Return the [x, y] coordinate for the center point of the cell that contains the specified text.  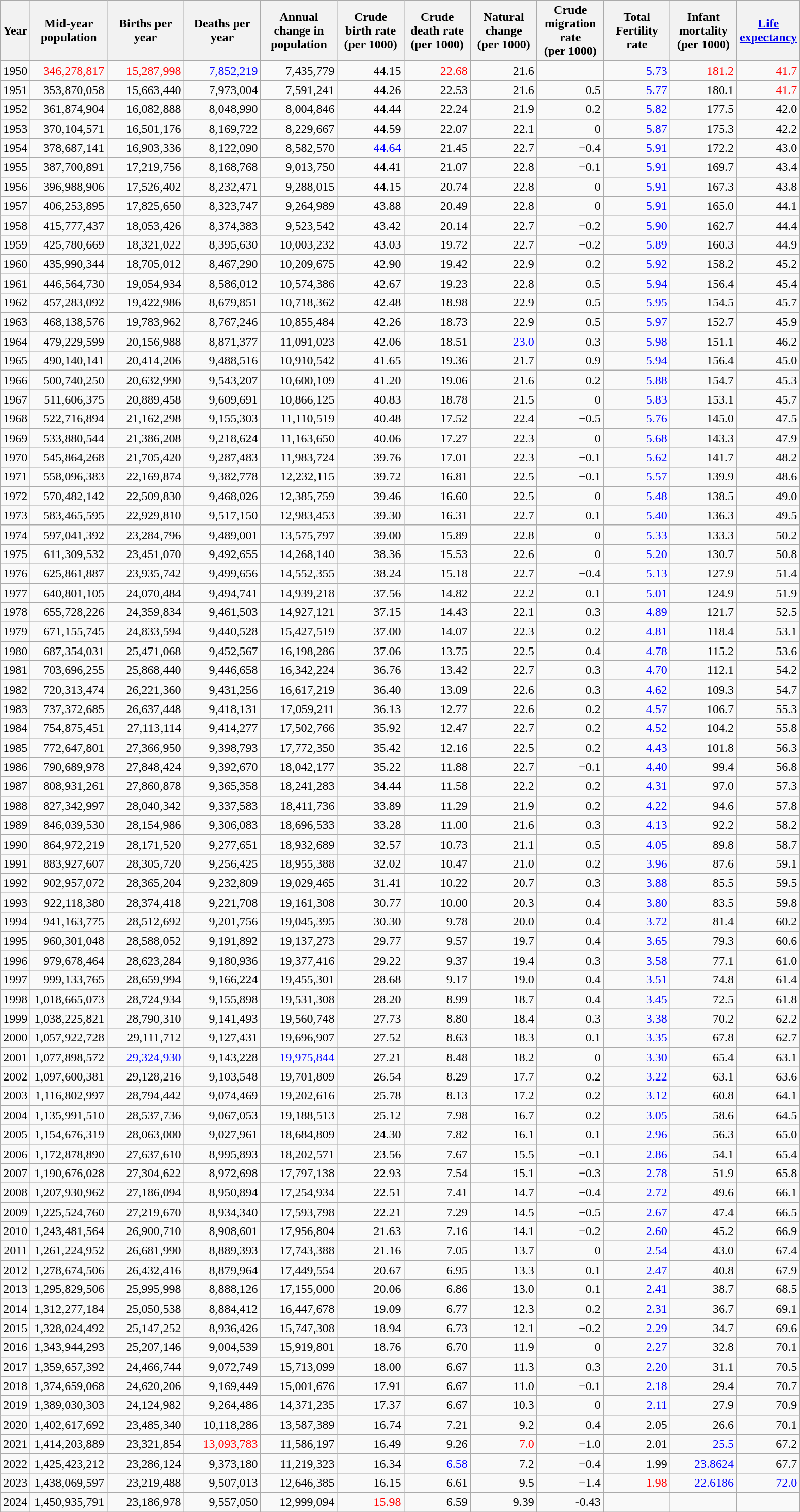
1999 [15, 1019]
20,632,990 [145, 380]
24,359,834 [145, 612]
17,155,000 [299, 1289]
70.2 [703, 1019]
10.22 [437, 883]
19,029,465 [299, 883]
3.45 [637, 999]
1983 [15, 709]
22,929,810 [145, 515]
7,852,219 [222, 71]
18.76 [371, 1347]
2003 [15, 1096]
2024 [15, 1502]
9,027,961 [222, 1134]
8,767,246 [222, 322]
511,606,375 [69, 399]
101.8 [703, 748]
11.3 [504, 1367]
153.1 [703, 399]
5.88 [637, 380]
28,040,342 [145, 806]
1,414,203,889 [69, 1444]
7.0 [504, 1444]
7,435,779 [299, 71]
Annual change in population [299, 30]
533,880,544 [69, 438]
64.1 [768, 1096]
1982 [15, 690]
18,042,177 [299, 767]
4.81 [637, 632]
19,701,809 [299, 1076]
21,705,420 [145, 457]
1960 [15, 264]
60.8 [703, 1096]
154.5 [703, 303]
28,171,520 [145, 844]
1997 [15, 980]
57.8 [768, 806]
18.2 [504, 1057]
2.67 [637, 1212]
8,168,768 [222, 167]
145.0 [703, 419]
21.63 [371, 1231]
8.80 [437, 1019]
1,154,676,319 [69, 1134]
35.42 [371, 748]
28,588,052 [145, 941]
9,155,898 [222, 999]
17,219,756 [145, 167]
50.2 [768, 535]
−0.3 [570, 1173]
558,096,383 [69, 477]
522,716,894 [69, 419]
16.31 [437, 515]
13,093,783 [222, 1444]
38.36 [371, 554]
1979 [15, 632]
22,509,830 [145, 496]
39.72 [371, 477]
26.6 [703, 1425]
2023 [15, 1483]
396,988,906 [69, 187]
121.7 [703, 612]
29,111,712 [145, 1038]
43.03 [371, 244]
67.9 [768, 1270]
175.3 [703, 129]
3.51 [637, 980]
1955 [15, 167]
479,229,599 [69, 342]
1,425,423,212 [69, 1463]
8,934,340 [222, 1212]
15,747,308 [299, 1328]
48.6 [768, 477]
12.77 [437, 709]
7.29 [437, 1212]
−1.0 [570, 1444]
7.05 [437, 1251]
19,422,986 [145, 303]
36.76 [371, 670]
17,502,766 [299, 728]
9.39 [504, 1502]
3.12 [637, 1096]
1975 [15, 554]
9,256,425 [222, 863]
26,221,360 [145, 690]
1,450,935,791 [69, 1502]
7.21 [437, 1425]
26,637,448 [145, 709]
10,600,109 [299, 380]
18,411,736 [299, 806]
9,013,750 [299, 167]
597,041,392 [69, 535]
44.64 [371, 148]
28,374,418 [145, 902]
23,451,070 [145, 554]
1977 [15, 593]
68.5 [768, 1289]
570,482,142 [69, 496]
15.53 [437, 554]
6.61 [437, 1483]
81.4 [703, 922]
60.6 [768, 941]
29.4 [703, 1386]
4.22 [637, 806]
29,128,216 [145, 1076]
44.44 [371, 109]
43.8 [768, 187]
15.98 [371, 1502]
63.6 [768, 1076]
28,154,986 [145, 825]
4.89 [637, 612]
2021 [15, 1444]
37.15 [371, 612]
9,543,207 [222, 380]
17,772,350 [299, 748]
10,718,362 [299, 303]
8.63 [437, 1038]
5.95 [637, 303]
5.48 [637, 496]
27,304,622 [145, 1173]
611,309,532 [69, 554]
353,870,058 [69, 90]
979,678,464 [69, 961]
11.29 [437, 806]
18,241,283 [299, 786]
17,797,138 [299, 1173]
43.88 [371, 206]
9,489,001 [222, 535]
28,623,284 [145, 961]
346,278,817 [69, 71]
9.37 [437, 961]
2.29 [637, 1328]
17.27 [437, 438]
13.75 [437, 651]
8,871,377 [222, 342]
20,414,206 [145, 361]
5.97 [637, 322]
12.16 [437, 748]
14.43 [437, 612]
13.7 [504, 1251]
2013 [15, 1289]
42.0 [768, 109]
9,074,469 [222, 1096]
17,956,804 [299, 1231]
24,070,484 [145, 593]
9,507,013 [222, 1483]
4.52 [637, 728]
406,253,895 [69, 206]
1,077,898,572 [69, 1057]
14.82 [437, 593]
9,103,548 [222, 1076]
1,389,030,303 [69, 1405]
9,414,277 [222, 728]
10,866,125 [299, 399]
66.1 [768, 1192]
24.30 [371, 1134]
11,983,724 [299, 457]
10,209,675 [299, 264]
15,287,998 [145, 71]
387,700,891 [69, 167]
162.7 [703, 225]
5.83 [637, 399]
17.7 [504, 1076]
74.8 [703, 980]
5.76 [637, 419]
8,586,012 [222, 283]
12,232,115 [299, 477]
14,552,355 [299, 573]
7.82 [437, 1134]
671,155,745 [69, 632]
941,163,775 [69, 922]
44.1 [768, 206]
11.0 [504, 1386]
9,166,224 [222, 980]
8,229,667 [299, 129]
8,889,393 [222, 1251]
922,118,380 [69, 902]
1987 [15, 786]
18,705,012 [145, 264]
3.72 [637, 922]
9,004,539 [222, 1347]
Crude birth rate(per 1000) [371, 30]
23.56 [371, 1154]
6.73 [437, 1328]
827,342,997 [69, 806]
54.1 [703, 1154]
5.57 [637, 477]
21.5 [504, 399]
172.2 [703, 148]
14.5 [504, 1212]
737,372,685 [69, 709]
2019 [15, 1405]
19.36 [437, 361]
1992 [15, 883]
30.77 [371, 902]
57.3 [768, 786]
19.23 [437, 283]
28,305,720 [145, 863]
23,186,978 [145, 1502]
17.01 [437, 457]
22.93 [371, 1173]
37.00 [371, 632]
2015 [15, 1328]
1954 [15, 148]
41.65 [371, 361]
4.62 [637, 690]
33.89 [371, 806]
46.2 [768, 342]
21,162,298 [145, 419]
772,647,801 [69, 748]
56.8 [768, 767]
12,983,453 [299, 515]
Infant mortality (per 1000) [703, 30]
4.40 [637, 767]
130.7 [703, 554]
687,354,031 [69, 651]
9,191,892 [222, 941]
22.51 [371, 1192]
18,053,426 [145, 225]
9,221,708 [222, 902]
1,374,659,068 [69, 1386]
2012 [15, 1270]
37.56 [371, 593]
5.87 [637, 129]
5.62 [637, 457]
14.1 [504, 1231]
1994 [15, 922]
2014 [15, 1309]
45.0 [768, 361]
167.3 [703, 187]
53.1 [768, 632]
1,243,481,564 [69, 1231]
15.89 [437, 535]
67.4 [768, 1251]
19,137,273 [299, 941]
9.26 [437, 1444]
9,288,015 [299, 187]
14.07 [437, 632]
65.8 [768, 1173]
17.91 [371, 1386]
1,225,524,760 [69, 1212]
1974 [15, 535]
1,438,069,597 [69, 1483]
2.11 [637, 1405]
18,321,022 [145, 244]
1973 [15, 515]
7.67 [437, 1154]
106.7 [703, 709]
2007 [15, 1173]
18.98 [437, 303]
85.5 [703, 883]
8,888,126 [222, 1289]
18.4 [504, 1019]
14,268,140 [299, 554]
58.6 [703, 1115]
43.42 [371, 225]
9,232,809 [222, 883]
20,156,988 [145, 342]
11.58 [437, 786]
20.14 [437, 225]
1.98 [637, 1483]
25.5 [703, 1444]
5.89 [637, 244]
703,696,255 [69, 670]
425,780,669 [69, 244]
10,118,286 [222, 1425]
25,995,998 [145, 1289]
11,163,650 [299, 438]
655,728,226 [69, 612]
34.44 [371, 786]
25,207,146 [145, 1347]
1958 [15, 225]
67.2 [768, 1444]
158.2 [703, 264]
9,492,655 [222, 554]
6.58 [437, 1463]
Life expectancy [768, 30]
23,284,796 [145, 535]
47.9 [768, 438]
1985 [15, 748]
4.70 [637, 670]
1976 [15, 573]
23.0 [504, 342]
5.92 [637, 264]
27,113,114 [145, 728]
59.1 [768, 863]
21.0 [504, 863]
9,431,256 [222, 690]
9,609,691 [222, 399]
9,143,228 [222, 1057]
1991 [15, 863]
61.0 [768, 961]
67.8 [703, 1038]
16.60 [437, 496]
1,135,991,510 [69, 1115]
41.20 [371, 380]
24,833,594 [145, 632]
43.4 [768, 167]
1,190,676,028 [69, 1173]
1965 [15, 361]
19,188,513 [299, 1115]
22.68 [437, 71]
24,124,982 [145, 1405]
29,324,930 [145, 1057]
1998 [15, 999]
Year [15, 30]
13.42 [437, 670]
0.9 [570, 361]
16.34 [371, 1463]
9,306,083 [222, 825]
1996 [15, 961]
22.4 [504, 419]
97.0 [703, 786]
2008 [15, 1192]
109.3 [703, 690]
181.2 [703, 71]
127.9 [703, 573]
1962 [15, 303]
18.51 [437, 342]
1,359,657,392 [69, 1367]
13.09 [437, 690]
Crude death rate(per 1000) [437, 30]
65.0 [768, 1134]
19,560,748 [299, 1019]
28.68 [371, 980]
19.4 [504, 961]
19,455,301 [299, 980]
15,919,801 [299, 1347]
136.3 [703, 515]
6.70 [437, 1347]
2.41 [637, 1289]
17,449,554 [299, 1270]
60.2 [768, 922]
5.82 [637, 109]
92.2 [703, 825]
15.5 [504, 1154]
10.3 [504, 1405]
115.2 [703, 651]
9,494,741 [222, 593]
10,574,386 [299, 283]
16,198,286 [299, 651]
9,461,503 [222, 612]
16,342,224 [299, 670]
7.16 [437, 1231]
29.77 [371, 941]
48.2 [768, 457]
9,337,583 [222, 806]
14,371,235 [299, 1405]
44.59 [371, 129]
9,072,749 [222, 1367]
11,586,197 [299, 1444]
94.6 [703, 806]
2.18 [637, 1386]
2006 [15, 1154]
2000 [15, 1038]
6.59 [437, 1502]
38.24 [371, 573]
22.6186 [703, 1483]
18,696,533 [299, 825]
9,557,050 [222, 1502]
7.41 [437, 1192]
18.00 [371, 1367]
1984 [15, 728]
42.26 [371, 322]
9,264,989 [299, 206]
20.0 [504, 922]
8,122,090 [222, 148]
1959 [15, 244]
21.16 [371, 1251]
14,939,218 [299, 593]
1,261,224,952 [69, 1251]
27,366,950 [145, 748]
19,054,934 [145, 283]
625,861,887 [69, 573]
9,440,528 [222, 632]
44.41 [371, 167]
27,860,878 [145, 786]
27.21 [371, 1057]
27.52 [371, 1038]
378,687,141 [69, 148]
640,801,105 [69, 593]
62.7 [768, 1038]
54.7 [768, 690]
44.9 [768, 244]
28,724,934 [145, 999]
77.1 [703, 961]
152.7 [703, 322]
1,172,878,890 [69, 1154]
2.27 [637, 1347]
1950 [15, 71]
5.01 [637, 593]
62.2 [768, 1019]
9,365,358 [222, 786]
−1.4 [570, 1483]
1,057,922,728 [69, 1038]
4.57 [637, 709]
8,169,722 [222, 129]
27.73 [371, 1019]
70.9 [768, 1405]
8,950,894 [222, 1192]
165.0 [703, 206]
177.5 [703, 109]
51.4 [768, 573]
59.8 [768, 902]
83.5 [703, 902]
4.78 [637, 651]
446,564,730 [69, 283]
7,591,241 [299, 90]
16,082,888 [145, 109]
2.01 [637, 1444]
13,587,389 [299, 1425]
70.5 [768, 1367]
9,418,131 [222, 709]
16,447,678 [299, 1309]
47.4 [703, 1212]
35.92 [371, 728]
17,743,388 [299, 1251]
1,116,802,997 [69, 1096]
9,446,658 [222, 670]
19,975,844 [299, 1057]
69.6 [768, 1328]
6.77 [437, 1309]
8,995,893 [222, 1154]
27,637,610 [145, 1154]
4.43 [637, 748]
44.26 [371, 90]
11.00 [437, 825]
15,713,099 [299, 1367]
1,312,277,184 [69, 1309]
16,903,336 [145, 148]
9,201,756 [222, 922]
22.53 [437, 90]
59.5 [768, 883]
58.7 [768, 844]
2011 [15, 1251]
3.35 [637, 1038]
27,219,670 [145, 1212]
1969 [15, 438]
583,465,595 [69, 515]
28,365,204 [145, 883]
19.09 [371, 1309]
9.2 [504, 1425]
87.6 [703, 863]
9,067,053 [222, 1115]
50.8 [768, 554]
3.05 [637, 1115]
18,955,388 [299, 863]
21.1 [504, 844]
1,295,829,506 [69, 1289]
34.7 [703, 1328]
Births per year [145, 30]
2016 [15, 1347]
20.67 [371, 1270]
28,790,310 [145, 1019]
16,501,176 [145, 129]
9,452,567 [222, 651]
1990 [15, 844]
754,875,451 [69, 728]
999,133,765 [69, 980]
1981 [15, 670]
5.77 [637, 90]
42.67 [371, 283]
6.95 [437, 1270]
12,999,094 [299, 1502]
27.9 [703, 1405]
9,499,656 [222, 573]
2.05 [637, 1425]
67.7 [768, 1463]
42.90 [371, 264]
10,855,484 [299, 322]
19.06 [437, 380]
2.96 [637, 1134]
846,039,530 [69, 825]
24,466,744 [145, 1367]
12,646,385 [299, 1483]
25,471,068 [145, 651]
8.48 [437, 1057]
9,287,483 [222, 457]
27,186,094 [145, 1192]
21,386,208 [145, 438]
1966 [15, 380]
28,063,000 [145, 1134]
1995 [15, 941]
17.52 [437, 419]
25.12 [371, 1115]
22.24 [437, 109]
25,868,440 [145, 670]
720,313,474 [69, 690]
55.8 [768, 728]
18,932,689 [299, 844]
9,218,624 [222, 438]
1,402,617,692 [69, 1425]
66.5 [768, 1212]
21.7 [504, 361]
49.5 [768, 515]
17,059,211 [299, 709]
468,138,576 [69, 322]
10.47 [437, 863]
19,696,907 [299, 1038]
42.06 [371, 342]
1,207,930,962 [69, 1192]
Total Fertility rate [637, 30]
89.8 [703, 844]
2002 [15, 1076]
15.18 [437, 573]
9,398,793 [222, 748]
2010 [15, 1231]
23,219,488 [145, 1483]
1968 [15, 419]
154.7 [703, 380]
2004 [15, 1115]
902,957,072 [69, 883]
1978 [15, 612]
16.49 [371, 1444]
16.74 [371, 1425]
21.07 [437, 167]
124.9 [703, 593]
32.57 [371, 844]
141.7 [703, 457]
8,582,570 [299, 148]
54.2 [768, 670]
19.0 [504, 980]
9,127,431 [222, 1038]
13,575,797 [299, 535]
9.57 [437, 941]
790,689,978 [69, 767]
8,936,426 [222, 1328]
69.1 [768, 1309]
143.3 [703, 438]
17.2 [504, 1096]
1964 [15, 342]
20.74 [437, 187]
9,155,303 [222, 419]
36.40 [371, 690]
16,617,219 [299, 690]
3.30 [637, 1057]
2.31 [637, 1309]
25,147,252 [145, 1328]
33.28 [371, 825]
808,931,261 [69, 786]
9,373,180 [222, 1463]
10.73 [437, 844]
9,392,670 [222, 767]
2.78 [637, 1173]
18.7 [504, 999]
4.31 [637, 786]
5.33 [637, 535]
490,140,141 [69, 361]
1,018,665,073 [69, 999]
16.15 [371, 1483]
26,681,990 [145, 1251]
13.3 [504, 1270]
15,001,676 [299, 1386]
23,321,854 [145, 1444]
Natural change(per 1000) [504, 30]
8,374,383 [222, 225]
32.8 [703, 1347]
457,283,092 [69, 303]
19,045,395 [299, 922]
40.83 [371, 399]
1951 [15, 90]
2020 [15, 1425]
12.1 [504, 1328]
64.5 [768, 1115]
11.9 [504, 1347]
112.1 [703, 670]
5.13 [637, 573]
1971 [15, 477]
45.4 [768, 283]
8.99 [437, 999]
9,264,486 [222, 1405]
2022 [15, 1463]
12.3 [504, 1309]
500,740,250 [69, 380]
3.80 [637, 902]
32.02 [371, 863]
7.54 [437, 1173]
39.00 [371, 535]
Crude migration rate(per 1000) [570, 30]
1989 [15, 825]
9,468,026 [222, 496]
11,219,323 [299, 1463]
160.3 [703, 244]
2005 [15, 1134]
1963 [15, 322]
8,004,846 [299, 109]
28,512,692 [145, 922]
25,050,538 [145, 1309]
72.0 [768, 1483]
1957 [15, 206]
10.00 [437, 902]
8,323,747 [222, 206]
49.6 [703, 1192]
9.78 [437, 922]
18.94 [371, 1328]
5.40 [637, 515]
17,254,934 [299, 1192]
9,488,516 [222, 361]
2017 [15, 1367]
8.29 [437, 1076]
8,884,412 [222, 1309]
23.8624 [703, 1463]
20.49 [437, 206]
1986 [15, 767]
361,874,904 [69, 109]
1952 [15, 109]
45.9 [768, 322]
47.5 [768, 419]
17,593,798 [299, 1212]
12,385,759 [299, 496]
9.17 [437, 980]
2001 [15, 1057]
1993 [15, 902]
5.73 [637, 71]
22.07 [437, 129]
138.5 [703, 496]
2.47 [637, 1270]
9,517,150 [222, 515]
1967 [15, 399]
28,659,994 [145, 980]
39.76 [371, 457]
44.4 [768, 225]
9,277,651 [222, 844]
18.78 [437, 399]
8,048,990 [222, 109]
11,091,023 [299, 342]
2.60 [637, 1231]
Mid-year population [69, 30]
35.22 [371, 767]
28.20 [371, 999]
14.7 [504, 1192]
5.90 [637, 225]
883,927,607 [69, 863]
24,620,206 [145, 1386]
31.1 [703, 1367]
1953 [15, 129]
864,972,219 [69, 844]
18,202,571 [299, 1154]
30.30 [371, 922]
1,097,600,381 [69, 1076]
8,467,290 [222, 264]
1980 [15, 651]
23,935,742 [145, 573]
16.7 [504, 1115]
28,794,442 [145, 1096]
139.9 [703, 477]
8,972,698 [222, 1173]
6.86 [437, 1289]
9,141,493 [222, 1019]
15,427,519 [299, 632]
99.4 [703, 767]
52.5 [768, 612]
1,278,674,506 [69, 1270]
40.8 [703, 1270]
2.86 [637, 1154]
104.2 [703, 728]
20,889,458 [145, 399]
10,910,542 [299, 361]
26,432,416 [145, 1270]
2.72 [637, 1192]
3.22 [637, 1076]
17,526,402 [145, 187]
10,003,232 [299, 244]
370,104,571 [69, 129]
1961 [15, 283]
5.98 [637, 342]
23,485,340 [145, 1425]
36.7 [703, 1309]
7.2 [504, 1463]
13.0 [504, 1289]
1,328,024,492 [69, 1328]
18.3 [504, 1038]
1956 [15, 187]
49.0 [768, 496]
8,232,471 [222, 187]
4.05 [637, 844]
61.8 [768, 999]
1.99 [637, 1463]
1970 [15, 457]
12.47 [437, 728]
1,038,225,821 [69, 1019]
9,169,449 [222, 1386]
21.45 [437, 148]
26,900,710 [145, 1231]
960,301,048 [69, 941]
16.1 [504, 1134]
40.06 [371, 438]
31.41 [371, 883]
22,169,874 [145, 477]
Deaths per year [222, 30]
20.3 [504, 902]
8,879,964 [222, 1270]
19.72 [437, 244]
23,286,124 [145, 1463]
18,684,809 [299, 1134]
3.96 [637, 863]
20.7 [504, 883]
5.68 [637, 438]
-0.43 [570, 1502]
133.3 [703, 535]
9,382,778 [222, 477]
15.1 [504, 1173]
27,848,424 [145, 767]
19,202,616 [299, 1096]
7.98 [437, 1115]
26.54 [371, 1076]
1988 [15, 806]
28,537,736 [145, 1115]
58.2 [768, 825]
17.37 [371, 1405]
20.06 [371, 1289]
17,825,650 [145, 206]
180.1 [703, 90]
169.7 [703, 167]
2.20 [637, 1367]
2018 [15, 1386]
19,783,962 [145, 322]
55.3 [768, 709]
2.54 [637, 1251]
3.88 [637, 883]
39.46 [371, 496]
22.21 [371, 1212]
8,679,851 [222, 303]
19,531,308 [299, 999]
72.5 [703, 999]
25.78 [371, 1096]
9,523,542 [299, 225]
151.1 [703, 342]
53.6 [768, 651]
2009 [15, 1212]
39.30 [371, 515]
118.4 [703, 632]
5.20 [637, 554]
16.81 [437, 477]
19,377,416 [299, 961]
3.65 [637, 941]
70.7 [768, 1386]
1,343,944,293 [69, 1347]
415,777,437 [69, 225]
61.4 [768, 980]
66.9 [768, 1231]
545,864,268 [69, 457]
11.88 [437, 767]
29.22 [371, 961]
45.3 [768, 380]
36.13 [371, 709]
19,161,308 [299, 902]
3.38 [637, 1019]
9.5 [504, 1483]
38.7 [703, 1289]
15,663,440 [145, 90]
11,110,519 [299, 419]
42.48 [371, 303]
3.58 [637, 961]
8,395,630 [222, 244]
4.13 [637, 825]
8.13 [437, 1096]
37.06 [371, 651]
435,990,344 [69, 264]
7,973,004 [222, 90]
9,180,936 [222, 961]
19.7 [504, 941]
14,927,121 [299, 612]
18.73 [437, 322]
8,908,601 [222, 1231]
1972 [15, 496]
42.2 [768, 129]
19.42 [437, 264]
79.3 [703, 941]
40.48 [371, 419]
